Search for the cell housing the specified text and yield its [X, Y] center coordinate. 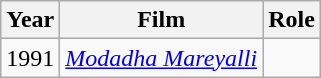
Modadha Mareyalli [162, 58]
Year [30, 20]
Role [292, 20]
1991 [30, 58]
Film [162, 20]
